Scan for the cell matching the given text and deliver its [X, Y] coordinate at center. 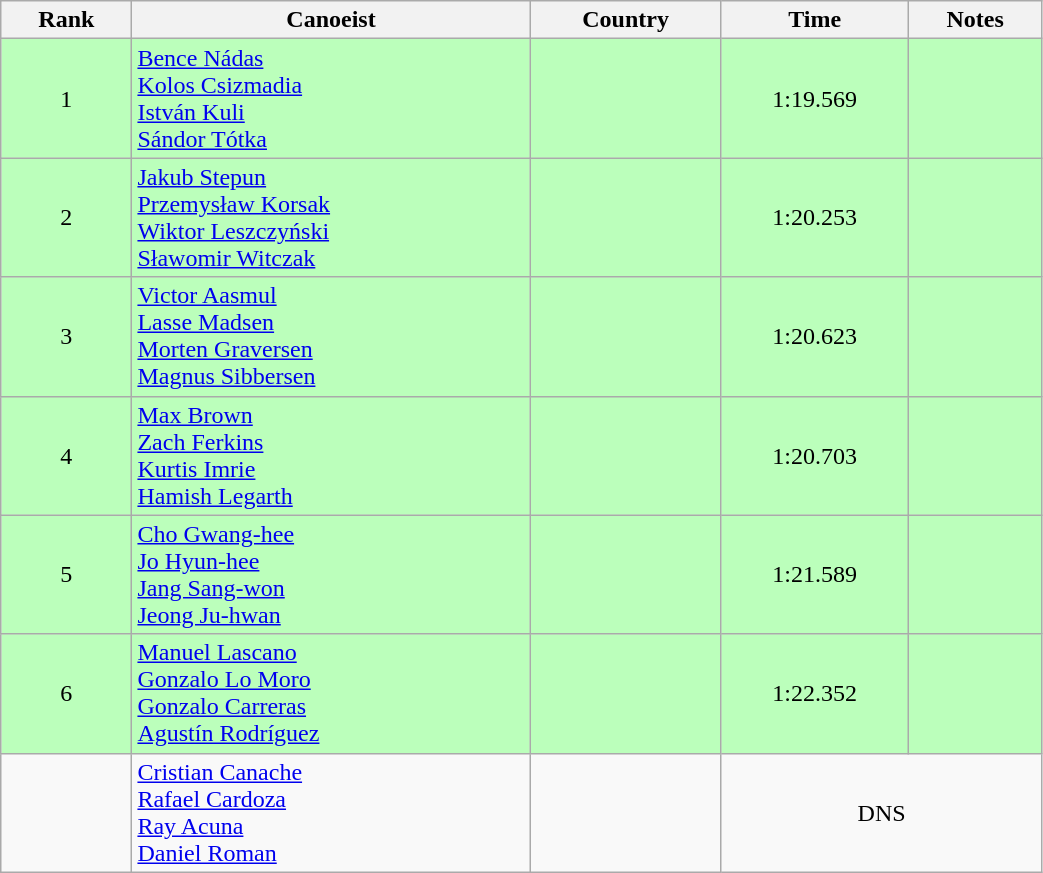
DNS [882, 812]
Time [814, 20]
Country [626, 20]
1:20.253 [814, 218]
1:19.569 [814, 98]
5 [66, 574]
Victor AasmulLasse MadsenMorten GraversenMagnus Sibbersen [331, 336]
4 [66, 456]
Bence NádasKolos CsizmadiaIstván KuliSándor Tótka [331, 98]
Max BrownZach FerkinsKurtis ImrieHamish Legarth [331, 456]
2 [66, 218]
1 [66, 98]
1:20.623 [814, 336]
1:20.703 [814, 456]
Rank [66, 20]
Cho Gwang-heeJo Hyun-heeJang Sang-wonJeong Ju-hwan [331, 574]
Cristian CanacheRafael CardozaRay AcunaDaniel Roman [331, 812]
Manuel LascanoGonzalo Lo MoroGonzalo CarrerasAgustín Rodríguez [331, 694]
Canoeist [331, 20]
Jakub StepunPrzemysław KorsakWiktor LeszczyńskiSławomir Witczak [331, 218]
3 [66, 336]
Notes [975, 20]
1:22.352 [814, 694]
6 [66, 694]
1:21.589 [814, 574]
